Locate the cell with the specified text and output its [x, y] center coordinate. 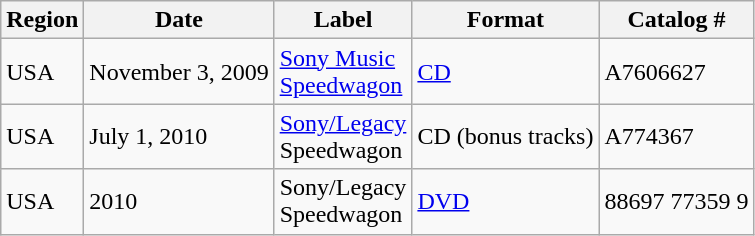
Catalog # [676, 20]
CD [506, 72]
2010 [179, 202]
Sony MusicSpeedwagon [343, 72]
A774367 [676, 136]
Label [343, 20]
A7606627 [676, 72]
CD (bonus tracks) [506, 136]
DVD [506, 202]
November 3, 2009 [179, 72]
88697 77359 9 [676, 202]
July 1, 2010 [179, 136]
Date [179, 20]
Region [42, 20]
Format [506, 20]
